Extract the [x, y] coordinate from the center of the cell holding the provided text.  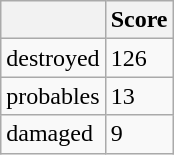
damaged [53, 134]
126 [139, 58]
probables [53, 96]
9 [139, 134]
Score [139, 20]
13 [139, 96]
destroyed [53, 58]
